Pinpoint the cell where the given text exists, returning its (x, y) midpoint coordinate. 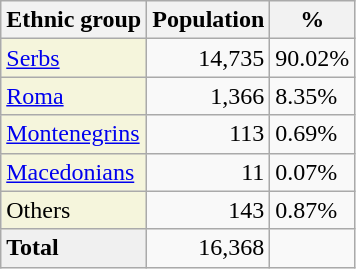
1,366 (208, 96)
0.87% (312, 210)
143 (208, 210)
% (312, 20)
Population (208, 20)
11 (208, 172)
16,368 (208, 248)
Roma (74, 96)
0.07% (312, 172)
0.69% (312, 134)
Total (74, 248)
90.02% (312, 58)
Others (74, 210)
14,735 (208, 58)
Serbs (74, 58)
Macedonians (74, 172)
113 (208, 134)
Ethnic group (74, 20)
Montenegrins (74, 134)
8.35% (312, 96)
